Pinpoint the cell where the given text exists, returning its (x, y) midpoint coordinate. 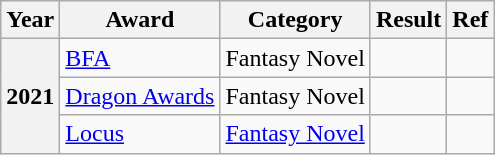
Locus (140, 134)
Category (295, 20)
Ref (470, 20)
BFA (140, 58)
Award (140, 20)
Result (408, 20)
2021 (30, 96)
Year (30, 20)
Dragon Awards (140, 96)
